Identify which cell holds the provided text, then report its [X, Y] central coordinate. 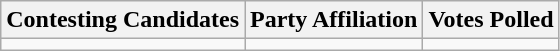
Contesting Candidates [123, 20]
Votes Polled [491, 20]
Party Affiliation [334, 20]
